Scan for the cell matching the given text and deliver its (x, y) coordinate at center. 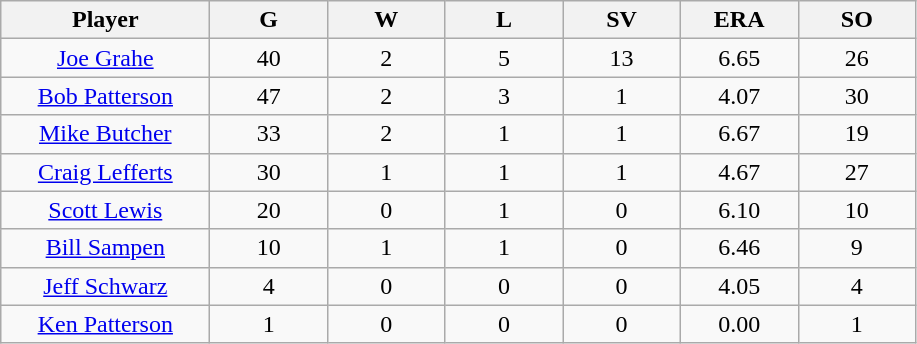
G (269, 20)
6.65 (739, 58)
47 (269, 96)
Jeff Schwarz (106, 286)
Player (106, 20)
4.67 (739, 172)
33 (269, 134)
Bill Sampen (106, 248)
6.46 (739, 248)
40 (269, 58)
Craig Lefferts (106, 172)
SO (857, 20)
L (504, 20)
6.67 (739, 134)
Ken Patterson (106, 324)
27 (857, 172)
Joe Grahe (106, 58)
Mike Butcher (106, 134)
ERA (739, 20)
SV (622, 20)
6.10 (739, 210)
3 (504, 96)
Scott Lewis (106, 210)
26 (857, 58)
19 (857, 134)
9 (857, 248)
4.07 (739, 96)
4.05 (739, 286)
20 (269, 210)
Bob Patterson (106, 96)
W (386, 20)
0.00 (739, 324)
5 (504, 58)
13 (622, 58)
